Find where the given text appears and provide that cell's center as (X, Y) coordinate. 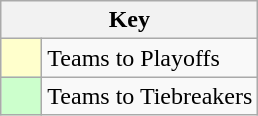
Key (130, 20)
Teams to Playoffs (150, 58)
Teams to Tiebreakers (150, 96)
